Return (X, Y) of the center of cell containing provided text 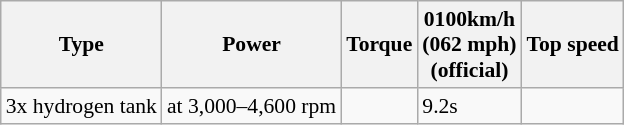
at 3,000–4,600 rpm (252, 106)
9.2s (469, 106)
Torque (379, 44)
3x hydrogen tank (82, 106)
0100km/h(062 mph)(official) (469, 44)
Top speed (573, 44)
Power (252, 44)
Type (82, 44)
